Locate the cell with the specified text and output its [X, Y] center coordinate. 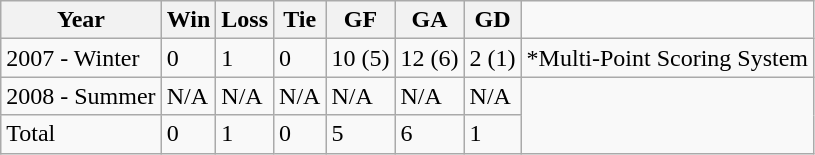
Win [188, 20]
2007 - Winter [81, 58]
*Multi-Point Scoring System [667, 58]
GA [430, 20]
Total [81, 134]
GD [492, 20]
GF [360, 20]
Year [81, 20]
12 (6) [430, 58]
10 (5) [360, 58]
2 (1) [492, 58]
Tie [300, 20]
6 [430, 134]
2008 - Summer [81, 96]
Loss [245, 20]
5 [360, 134]
